Capture the cell that displays the provided text and extract its (X, Y) central coordinate. 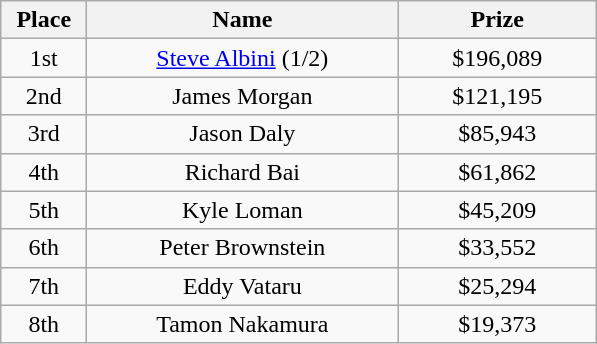
7th (44, 286)
$25,294 (498, 286)
6th (44, 248)
Tamon Nakamura (242, 324)
James Morgan (242, 96)
$196,089 (498, 58)
$121,195 (498, 96)
8th (44, 324)
Kyle Loman (242, 210)
Eddy Vataru (242, 286)
$19,373 (498, 324)
1st (44, 58)
$45,209 (498, 210)
2nd (44, 96)
$61,862 (498, 172)
5th (44, 210)
Steve Albini (1/2) (242, 58)
Prize (498, 20)
3rd (44, 134)
Peter Brownstein (242, 248)
$33,552 (498, 248)
Place (44, 20)
$85,943 (498, 134)
4th (44, 172)
Jason Daly (242, 134)
Name (242, 20)
Richard Bai (242, 172)
